Provide the (X, Y) coordinate of the cell's center where the given text is located.  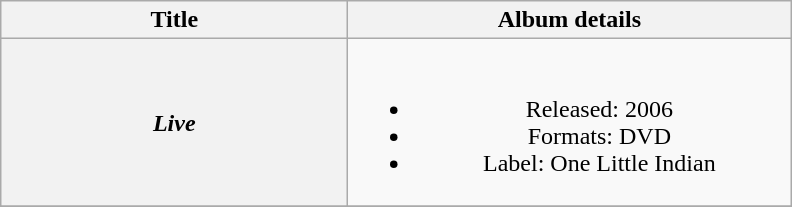
Live (174, 122)
Title (174, 20)
Album details (570, 20)
Released: 2006Formats: DVDLabel: One Little Indian (570, 122)
